Find where the given text appears and provide that cell's center as (x, y) coordinate. 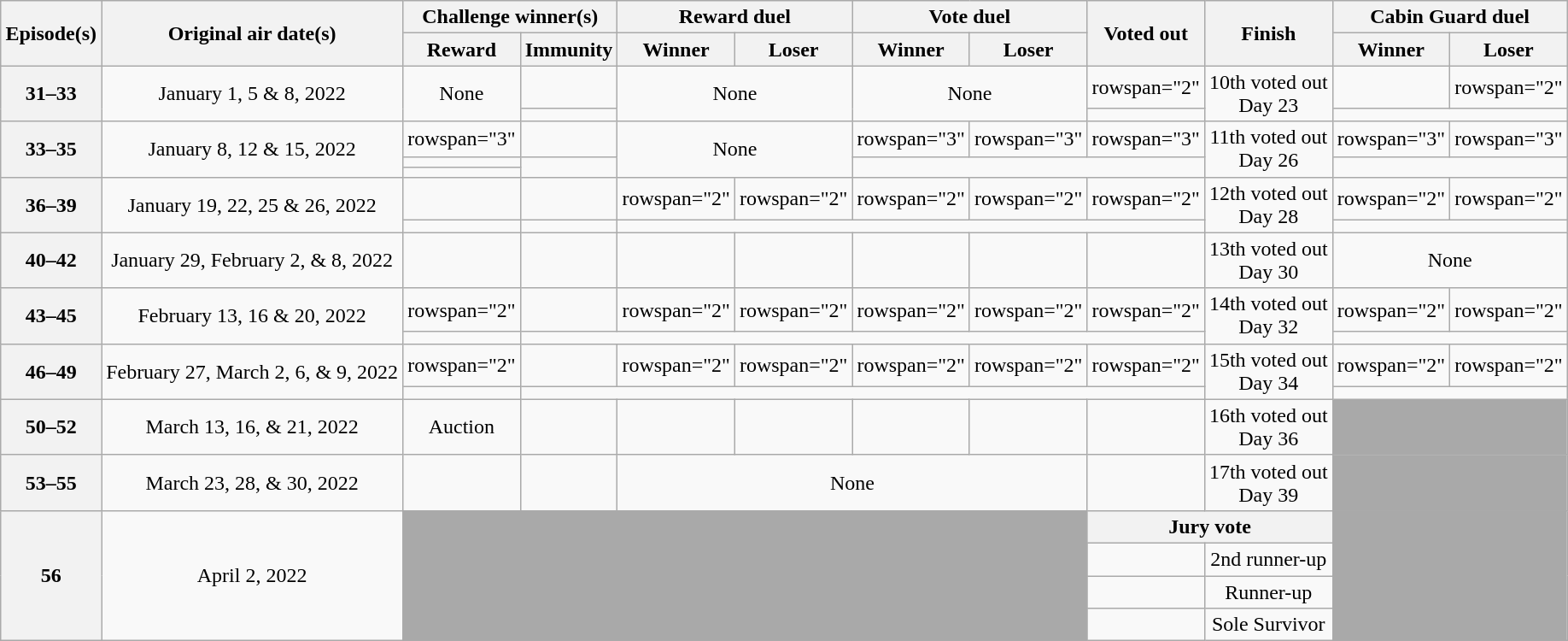
Episode(s) (51, 33)
March 13, 16, & 21, 2022 (253, 427)
January 19, 22, 25 & 26, 2022 (253, 205)
Voted out (1146, 33)
15th voted outDay 34 (1268, 371)
February 13, 16 & 20, 2022 (253, 316)
14th voted outDay 32 (1268, 316)
50–52 (51, 427)
43–45 (51, 316)
36–39 (51, 205)
11th voted outDay 26 (1268, 149)
Original air date(s) (253, 33)
January 8, 12 & 15, 2022 (253, 149)
Sole Survivor (1268, 625)
April 2, 2022 (253, 575)
Vote duel (970, 17)
January 1, 5 & 8, 2022 (253, 94)
Auction (462, 427)
Reward (462, 50)
56 (51, 575)
Challenge winner(s) (511, 17)
12th voted outDay 28 (1268, 205)
10th voted outDay 23 (1268, 94)
16th voted outDay 36 (1268, 427)
33–35 (51, 149)
17th voted outDay 39 (1268, 482)
46–49 (51, 371)
Finish (1268, 33)
2nd runner-up (1268, 559)
13th voted outDay 30 (1268, 260)
Runner-up (1268, 592)
March 23, 28, & 30, 2022 (253, 482)
February 27, March 2, 6, & 9, 2022 (253, 371)
Cabin Guard duel (1450, 17)
40–42 (51, 260)
53–55 (51, 482)
January 29, February 2, & 8, 2022 (253, 260)
Reward duel (734, 17)
Immunity (569, 50)
31–33 (51, 94)
Jury vote (1209, 526)
